Capture the cell that displays the provided text and extract its [x, y] central coordinate. 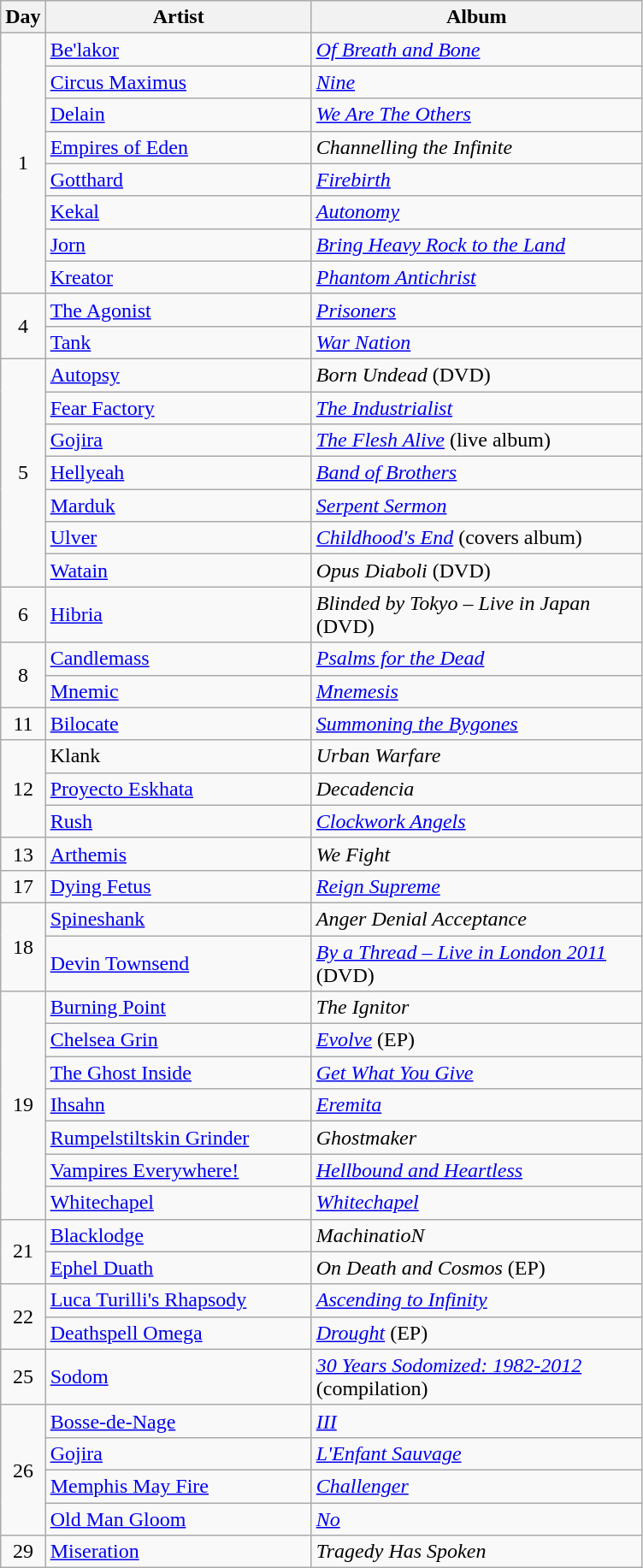
Blinded by Tokyo – Live in Japan (DVD) [476, 614]
Childhood's End (covers album) [476, 538]
19 [23, 1105]
Band of Brothers [476, 473]
Phantom Antichrist [476, 277]
Decadencia [476, 789]
13 [23, 854]
Empires of Eden [178, 147]
17 [23, 886]
No [476, 1518]
Born Undead (DVD) [476, 375]
25 [23, 1377]
MachinatioN [476, 1235]
Burning Point [178, 1008]
The Flesh Alive (live album) [476, 441]
War Nation [476, 342]
Ascending to Infinity [476, 1300]
Opus Diaboli (DVD) [476, 571]
Ulver [178, 538]
Day [23, 17]
We Fight [476, 854]
18 [23, 946]
Blacklodge [178, 1235]
Nine [476, 82]
Chelsea Grin [178, 1040]
Anger Denial Acceptance [476, 919]
Evolve (EP) [476, 1040]
L'Enfant Sauvage [476, 1453]
Kekal [178, 212]
Marduk [178, 506]
Old Man Gloom [178, 1518]
29 [23, 1552]
The Ghost Inside [178, 1073]
Of Breath and Bone [476, 50]
Challenger [476, 1486]
Eremita [476, 1105]
Urban Warfare [476, 756]
Memphis May Fire [178, 1486]
8 [23, 675]
11 [23, 724]
Gotthard [178, 180]
Hibria [178, 614]
Sodom [178, 1377]
5 [23, 472]
Prisoners [476, 310]
4 [23, 326]
Rush [178, 821]
Ihsahn [178, 1105]
The Ignitor [476, 1008]
Watain [178, 571]
12 [23, 789]
Bilocate [178, 724]
Bosse-de-Nage [178, 1421]
30 Years Sodomized: 1982-2012 (compilation) [476, 1377]
Jorn [178, 245]
III [476, 1421]
Artist [178, 17]
Reign Supreme [476, 886]
1 [23, 163]
Autopsy [178, 375]
Luca Turilli's Rhapsody [178, 1300]
Firebirth [476, 180]
Album [476, 17]
Serpent Sermon [476, 506]
Spineshank [178, 919]
Psalms for the Dead [476, 659]
6 [23, 614]
Ghostmaker [476, 1138]
The Industrialist [476, 408]
By a Thread – Live in London 2011 (DVD) [476, 963]
Arthemis [178, 854]
We Are The Others [476, 115]
Hellbound and Heartless [476, 1170]
Hellyeah [178, 473]
On Death and Cosmos (EP) [476, 1268]
Ephel Duath [178, 1268]
Bring Heavy Rock to the Land [476, 245]
Rumpelstiltskin Grinder [178, 1138]
Channelling the Infinite [476, 147]
Deathspell Omega [178, 1333]
Tank [178, 342]
Candlemass [178, 659]
Mnemic [178, 691]
Autonomy [476, 212]
Vampires Everywhere! [178, 1170]
Proyecto Eskhata [178, 789]
Delain [178, 115]
Devin Townsend [178, 963]
Drought (EP) [476, 1333]
Circus Maximus [178, 82]
Tragedy Has Spoken [476, 1552]
The Agonist [178, 310]
Dying Fetus [178, 886]
Be'lakor [178, 50]
Klank [178, 756]
Clockwork Angels [476, 821]
22 [23, 1317]
Miseration [178, 1552]
Mnemesis [476, 691]
21 [23, 1251]
Kreator [178, 277]
Get What You Give [476, 1073]
Fear Factory [178, 408]
Summoning the Bygones [476, 724]
26 [23, 1470]
